Provide the [x, y] coordinate of the cell's center where the given text is located.  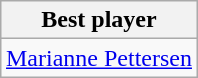
Best player [98, 20]
Marianne Pettersen [98, 58]
